From the cell containing the given text, extract its center point as (x, y) coordinate. 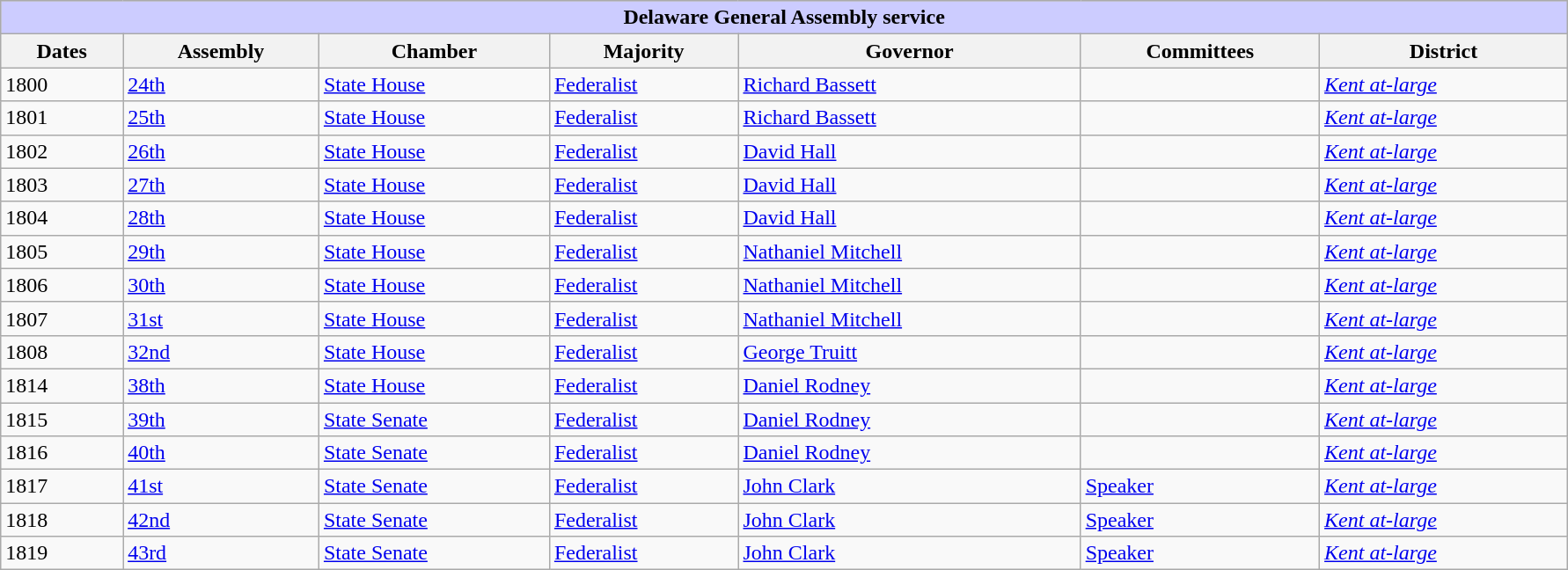
26th (222, 151)
1805 (62, 252)
1816 (62, 453)
29th (222, 252)
1818 (62, 520)
40th (222, 453)
30th (222, 285)
1817 (62, 486)
1806 (62, 285)
1815 (62, 420)
1802 (62, 151)
31st (222, 318)
1800 (62, 84)
27th (222, 185)
Committees (1200, 51)
1804 (62, 218)
25th (222, 118)
24th (222, 84)
1803 (62, 185)
1807 (62, 318)
District (1444, 51)
28th (222, 218)
41st (222, 486)
George Truitt (910, 352)
Dates (62, 51)
1808 (62, 352)
Assembly (222, 51)
Governor (910, 51)
43rd (222, 553)
32nd (222, 352)
Chamber (434, 51)
1814 (62, 385)
38th (222, 385)
42nd (222, 520)
1801 (62, 118)
Majority (644, 51)
39th (222, 420)
1819 (62, 553)
Delaware General Assembly service (785, 18)
